Identify which cell holds the provided text, then report its (X, Y) central coordinate. 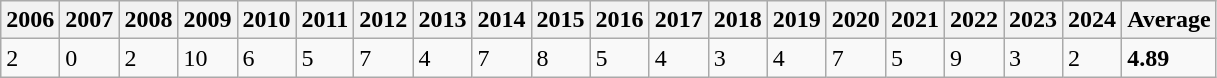
Average (1170, 20)
2021 (914, 20)
2024 (1092, 20)
9 (974, 58)
2011 (325, 20)
0 (90, 58)
6 (266, 58)
2017 (678, 20)
2009 (208, 20)
10 (208, 58)
2023 (1034, 20)
2018 (738, 20)
2014 (502, 20)
4.89 (1170, 58)
2006 (30, 20)
2007 (90, 20)
8 (560, 58)
2008 (148, 20)
2019 (796, 20)
2016 (620, 20)
2010 (266, 20)
2012 (384, 20)
2015 (560, 20)
2013 (442, 20)
2020 (856, 20)
2022 (974, 20)
